Search for the cell housing the specified text and yield its [X, Y] center coordinate. 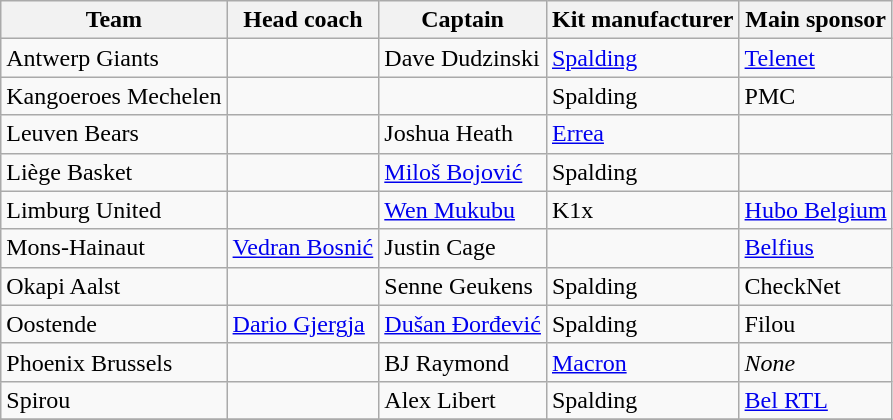
Errea [642, 134]
Kit manufacturer [642, 20]
Hubo Belgium [816, 210]
Spirou [114, 400]
Team [114, 20]
Dušan Đorđević [463, 324]
Miloš Bojović [463, 172]
Captain [463, 20]
Dario Gjergja [303, 324]
Justin Cage [463, 248]
None [816, 362]
Oostende [114, 324]
Vedran Bosnić [303, 248]
PMC [816, 96]
Mons-Hainaut [114, 248]
Main sponsor [816, 20]
Filou [816, 324]
K1x [642, 210]
Dave Dudzinski [463, 58]
Antwerp Giants [114, 58]
Okapi Aalst [114, 286]
Phoenix Brussels [114, 362]
BJ Raymond [463, 362]
Limburg United [114, 210]
Senne Geukens [463, 286]
CheckNet [816, 286]
Head coach [303, 20]
Macron [642, 362]
Leuven Bears [114, 134]
Alex Libert [463, 400]
Belfius [816, 248]
Wen Mukubu [463, 210]
Kangoeroes Mechelen [114, 96]
Joshua Heath [463, 134]
Bel RTL [816, 400]
Liège Basket [114, 172]
Telenet [816, 58]
